From the cell containing the given text, extract its center point as (X, Y) coordinate. 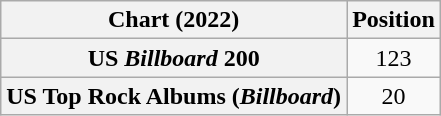
20 (394, 96)
Position (394, 20)
Chart (2022) (174, 20)
123 (394, 58)
US Top Rock Albums (Billboard) (174, 96)
US Billboard 200 (174, 58)
